Identify which cell holds the provided text, then report its [X, Y] central coordinate. 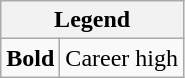
Legend [92, 20]
Career high [122, 58]
Bold [30, 58]
